Find where the given text appears and provide that cell's center as (x, y) coordinate. 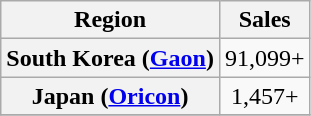
Region (110, 20)
1,457+ (264, 96)
Japan (Oricon) (110, 96)
91,099+ (264, 58)
Sales (264, 20)
South Korea (Gaon) (110, 58)
